Output the (x, y) coordinate of the center of the cell containing the given text.  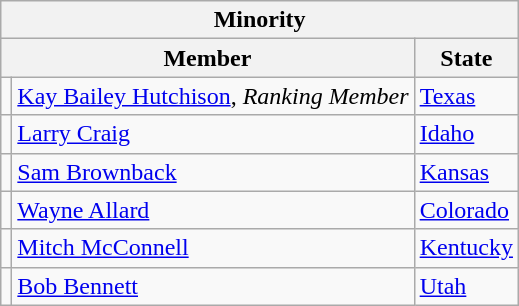
Minority (260, 20)
Idaho (466, 134)
Colorado (466, 210)
Utah (466, 286)
Wayne Allard (213, 210)
Bob Bennett (213, 286)
Kay Bailey Hutchison, Ranking Member (213, 96)
Kansas (466, 172)
Sam Brownback (213, 172)
Kentucky (466, 248)
State (466, 58)
Mitch McConnell (213, 248)
Texas (466, 96)
Larry Craig (213, 134)
Member (208, 58)
